Locate the cell with the specified text and output its (x, y) center coordinate. 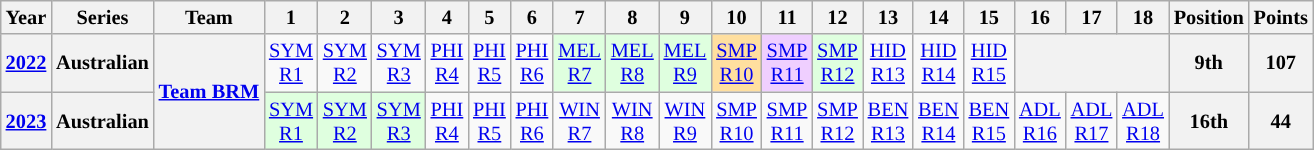
107 (1281, 63)
Year (26, 17)
Team (209, 17)
ADLR18 (1143, 121)
8 (632, 17)
2 (345, 17)
16 (1040, 17)
4 (448, 17)
HIDR14 (938, 63)
WINR7 (580, 121)
HIDR13 (888, 63)
2023 (26, 121)
6 (532, 17)
1 (291, 17)
12 (837, 17)
44 (1281, 121)
10 (736, 17)
7 (580, 17)
WINR9 (686, 121)
Position (1209, 17)
13 (888, 17)
MELR8 (632, 63)
2022 (26, 63)
16th (1209, 121)
HIDR15 (989, 63)
9 (686, 17)
BENR13 (888, 121)
Points (1281, 17)
WINR8 (632, 121)
MELR9 (686, 63)
14 (938, 17)
Series (102, 17)
11 (787, 17)
ADLR17 (1092, 121)
MELR7 (580, 63)
5 (490, 17)
Team BRM (209, 92)
15 (989, 17)
17 (1092, 17)
ADLR16 (1040, 121)
18 (1143, 17)
BENR14 (938, 121)
BENR15 (989, 121)
3 (399, 17)
9th (1209, 63)
